Detect which cell encompasses the target text, then output its [x, y] center coordinate. 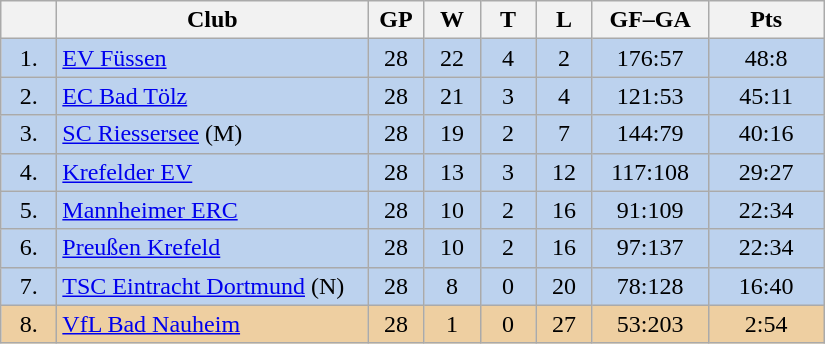
117:108 [650, 172]
2:54 [766, 324]
20 [564, 286]
144:79 [650, 134]
91:109 [650, 210]
8 [452, 286]
7. [29, 286]
T [508, 20]
40:16 [766, 134]
L [564, 20]
121:53 [650, 96]
13 [452, 172]
27 [564, 324]
TSC Eintracht Dortmund (N) [212, 286]
3. [29, 134]
SC Riessersee (M) [212, 134]
6. [29, 248]
29:27 [766, 172]
8. [29, 324]
97:137 [650, 248]
Krefelder EV [212, 172]
1. [29, 58]
Preußen Krefeld [212, 248]
W [452, 20]
2. [29, 96]
EC Bad Tölz [212, 96]
Club [212, 20]
GF–GA [650, 20]
1 [452, 324]
12 [564, 172]
7 [564, 134]
Pts [766, 20]
GP [396, 20]
19 [452, 134]
78:128 [650, 286]
45:11 [766, 96]
EV Füssen [212, 58]
53:203 [650, 324]
48:8 [766, 58]
21 [452, 96]
16:40 [766, 286]
176:57 [650, 58]
5. [29, 210]
22 [452, 58]
4. [29, 172]
VfL Bad Nauheim [212, 324]
Mannheimer ERC [212, 210]
